From the cell containing the given text, extract its center point as [X, Y] coordinate. 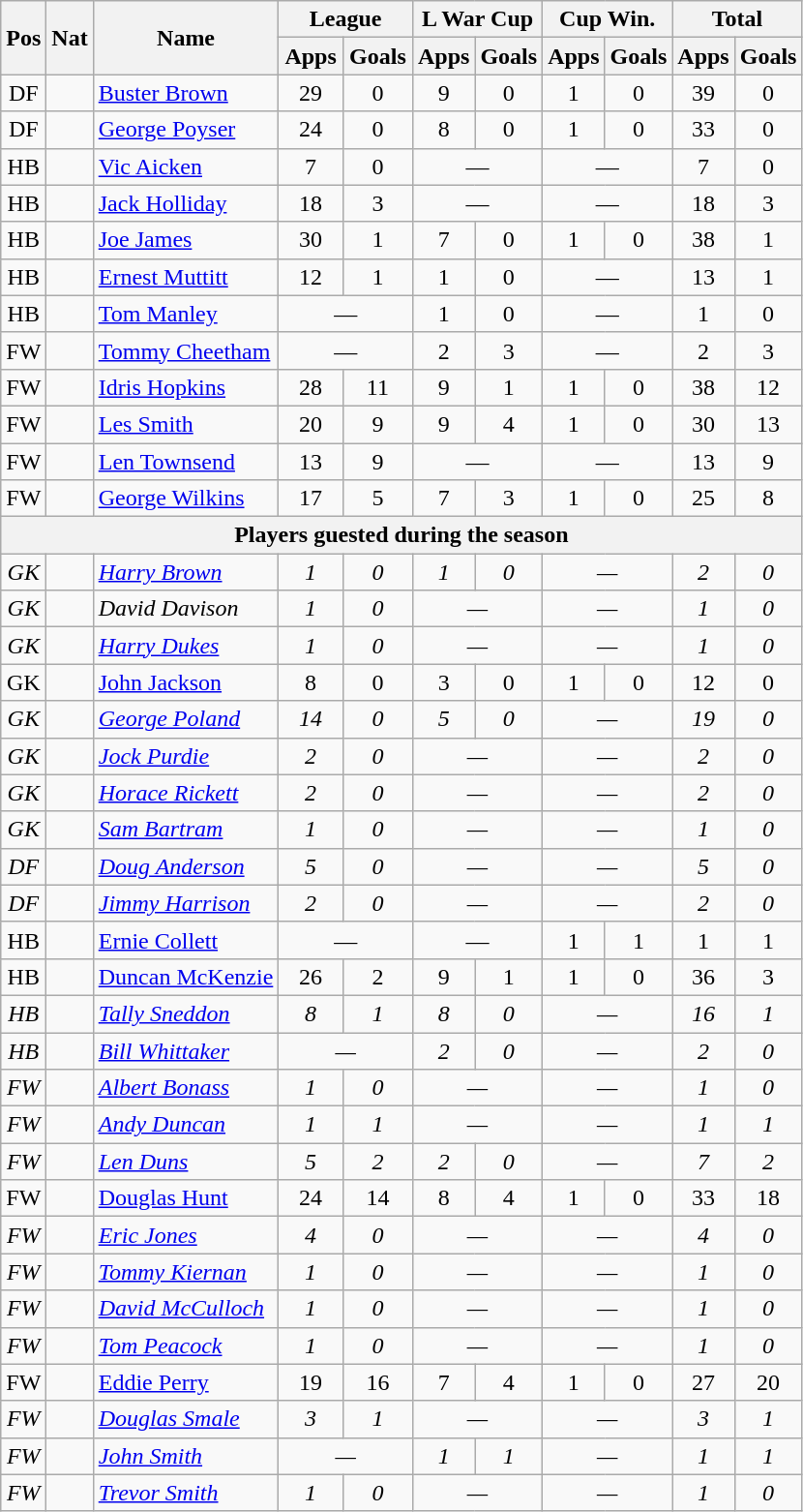
27 [703, 1382]
Cup Win. [608, 19]
Len Townsend [186, 462]
Tally Sneddon [186, 1013]
36 [703, 977]
Idris Hopkins [186, 387]
Tommy Kiernan [186, 1272]
John Smith [186, 1456]
Eddie Perry [186, 1382]
Jack Holliday [186, 203]
L War Cup [477, 19]
Les Smith [186, 424]
George Poland [186, 719]
Len Duns [186, 1162]
David McCulloch [186, 1309]
Nat [70, 38]
11 [377, 387]
Andy Duncan [186, 1125]
Buster Brown [186, 93]
Ernest Muttitt [186, 277]
Jock Purdie [186, 756]
Pos [23, 38]
Jimmy Harrison [186, 903]
Tom Peacock [186, 1346]
David Davison [186, 609]
28 [312, 387]
Vic Aicken [186, 166]
Duncan McKenzie [186, 977]
29 [312, 93]
26 [312, 977]
Albert Bonass [186, 1088]
Sam Bartram [186, 830]
George Poyser [186, 130]
Players guested during the season [401, 535]
Harry Dukes [186, 646]
Horace Rickett [186, 793]
John Jackson [186, 682]
Trevor Smith [186, 1493]
Total [737, 19]
Tom Manley [186, 314]
17 [312, 499]
George Wilkins [186, 499]
Tommy Cheetham [186, 350]
Harry Brown [186, 572]
25 [703, 499]
Bill Whittaker [186, 1050]
Joe James [186, 240]
Ernie Collett [186, 940]
Eric Jones [186, 1235]
Name [186, 38]
Douglas Smale [186, 1419]
39 [703, 93]
League [346, 19]
Doug Anderson [186, 866]
Douglas Hunt [186, 1198]
